Locate the cell with the specified text and output its (x, y) center coordinate. 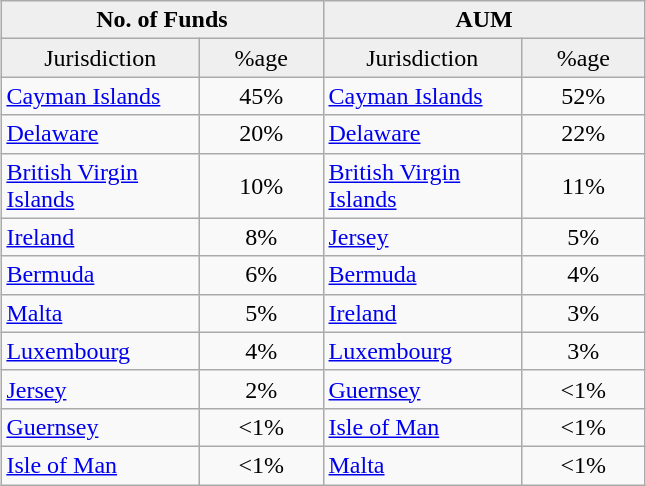
AUM (484, 20)
8% (261, 237)
2% (261, 389)
6% (261, 275)
No. of Funds (162, 20)
10% (261, 186)
20% (261, 134)
45% (261, 96)
22% (584, 134)
52% (584, 96)
11% (584, 186)
